For the text-containing cell, return its midpoint in (X, Y) coordinate format. 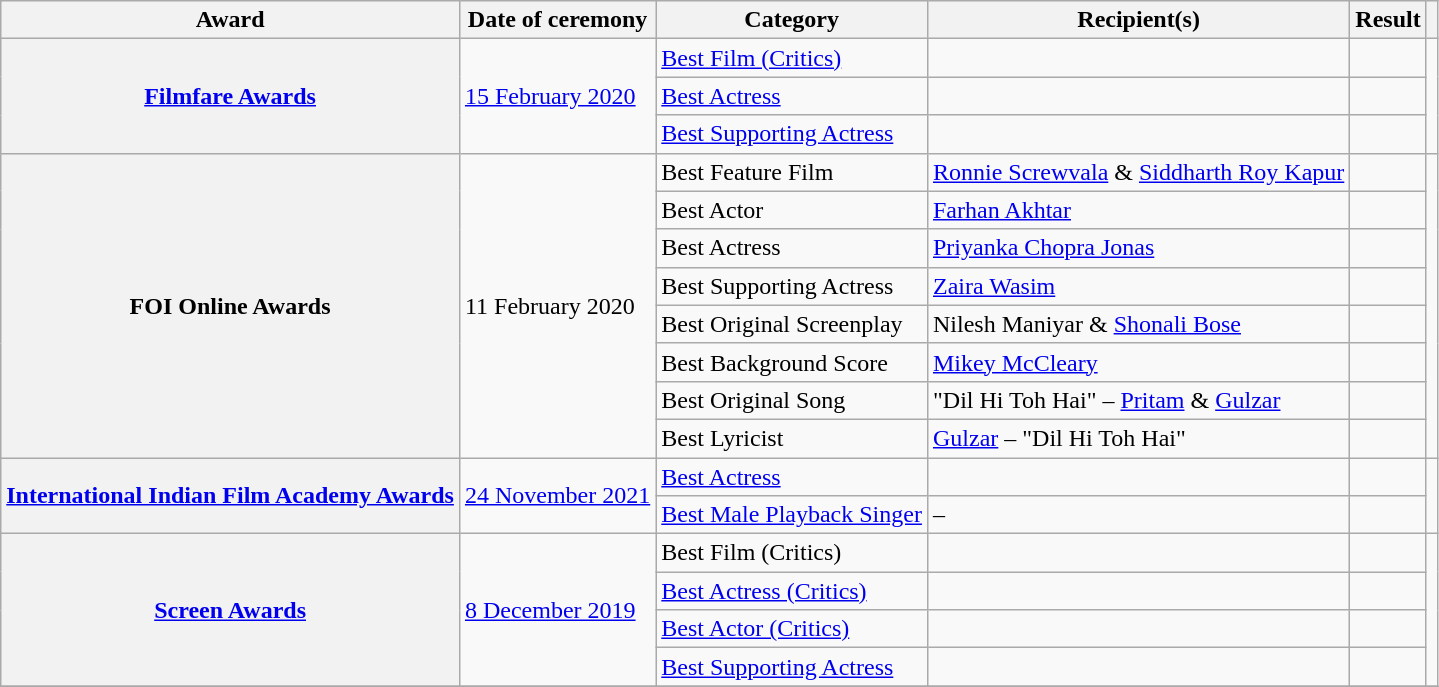
Best Feature Film (792, 172)
Priyanka Chopra Jonas (1138, 248)
Recipient(s) (1138, 20)
Category (792, 20)
24 November 2021 (557, 496)
"Dil Hi Toh Hai" – Pritam & Gulzar (1138, 400)
Best Original Song (792, 400)
Date of ceremony (557, 20)
Best Male Playback Singer (792, 515)
Zaira Wasim (1138, 286)
Best Actor (792, 210)
Mikey McCleary (1138, 362)
Ronnie Screwvala & Siddharth Roy Kapur (1138, 172)
International Indian Film Academy Awards (230, 496)
Best Lyricist (792, 438)
– (1138, 515)
11 February 2020 (557, 305)
Best Actress (Critics) (792, 591)
Best Background Score (792, 362)
FOI Online Awards (230, 305)
Award (230, 20)
Result (1388, 20)
Best Actor (Critics) (792, 629)
Best Original Screenplay (792, 324)
Nilesh Maniyar & Shonali Bose (1138, 324)
Gulzar – "Dil Hi Toh Hai" (1138, 438)
Screen Awards (230, 610)
Filmfare Awards (230, 96)
15 February 2020 (557, 96)
Farhan Akhtar (1138, 210)
8 December 2019 (557, 610)
